Search for the cell housing the specified text and yield its (x, y) center coordinate. 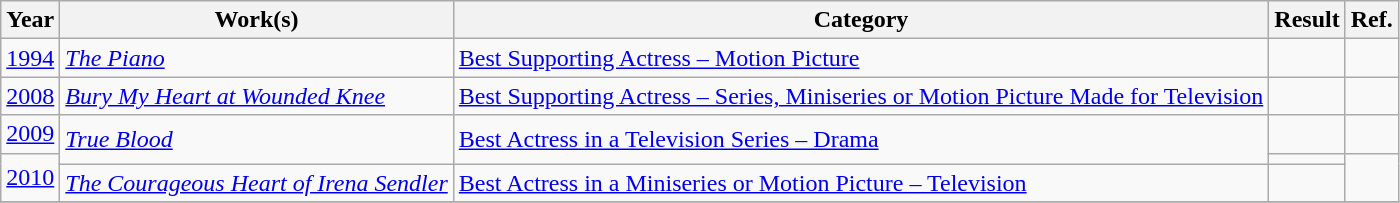
Category (861, 20)
Best Supporting Actress – Series, Miniseries or Motion Picture Made for Television (861, 96)
2010 (30, 178)
Year (30, 20)
2009 (30, 134)
Bury My Heart at Wounded Knee (256, 96)
True Blood (256, 140)
Ref. (1372, 20)
Work(s) (256, 20)
The Courageous Heart of Irena Sendler (256, 183)
Best Actress in a Television Series – Drama (861, 140)
Best Supporting Actress – Motion Picture (861, 58)
2008 (30, 96)
The Piano (256, 58)
1994 (30, 58)
Result (1307, 20)
Best Actress in a Miniseries or Motion Picture – Television (861, 183)
